Find where the given text appears and provide that cell's center as [X, Y] coordinate. 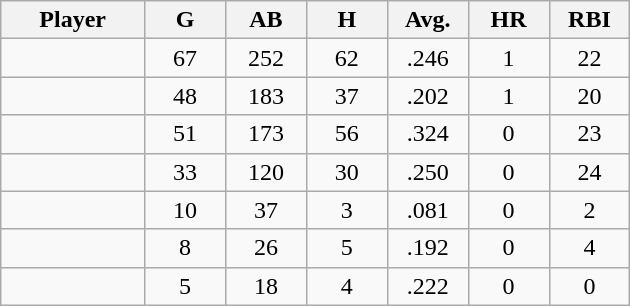
G [186, 20]
33 [186, 172]
26 [266, 248]
252 [266, 58]
AB [266, 20]
67 [186, 58]
120 [266, 172]
3 [346, 210]
.192 [428, 248]
.202 [428, 96]
20 [590, 96]
HR [508, 20]
48 [186, 96]
183 [266, 96]
.324 [428, 134]
23 [590, 134]
.222 [428, 286]
30 [346, 172]
10 [186, 210]
24 [590, 172]
.246 [428, 58]
Avg. [428, 20]
173 [266, 134]
22 [590, 58]
51 [186, 134]
H [346, 20]
RBI [590, 20]
.250 [428, 172]
56 [346, 134]
.081 [428, 210]
18 [266, 286]
8 [186, 248]
62 [346, 58]
2 [590, 210]
Player [73, 20]
